Detect which cell encompasses the target text, then output its (X, Y) center coordinate. 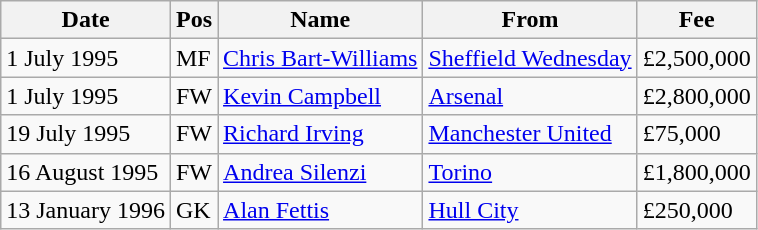
Name (320, 20)
Richard Irving (320, 134)
£250,000 (696, 210)
19 July 1995 (86, 134)
Fee (696, 20)
16 August 1995 (86, 172)
£2,500,000 (696, 58)
GK (194, 210)
Sheffield Wednesday (530, 58)
Date (86, 20)
Torino (530, 172)
Hull City (530, 210)
£1,800,000 (696, 172)
Kevin Campbell (320, 96)
13 January 1996 (86, 210)
£2,800,000 (696, 96)
Alan Fettis (320, 210)
Manchester United (530, 134)
Arsenal (530, 96)
£75,000 (696, 134)
Andrea Silenzi (320, 172)
MF (194, 58)
Chris Bart-Williams (320, 58)
Pos (194, 20)
From (530, 20)
